Scan for the cell matching the given text and deliver its [X, Y] coordinate at center. 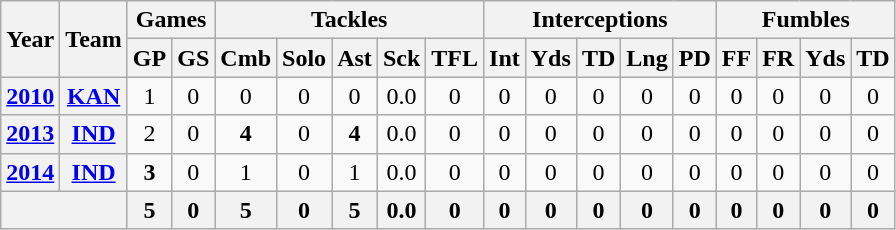
Team [94, 39]
KAN [94, 96]
Tackles [350, 20]
FR [778, 58]
Int [505, 58]
Games [170, 20]
Cmb [246, 58]
Interceptions [600, 20]
2 [149, 134]
FF [736, 58]
PD [694, 58]
GS [194, 58]
Solo [304, 58]
2014 [30, 172]
Year [30, 39]
2013 [30, 134]
Ast [355, 58]
Sck [401, 58]
2010 [30, 96]
Lng [647, 58]
3 [149, 172]
TFL [455, 58]
GP [149, 58]
Fumbles [806, 20]
